Pinpoint the cell where the given text exists, returning its (x, y) midpoint coordinate. 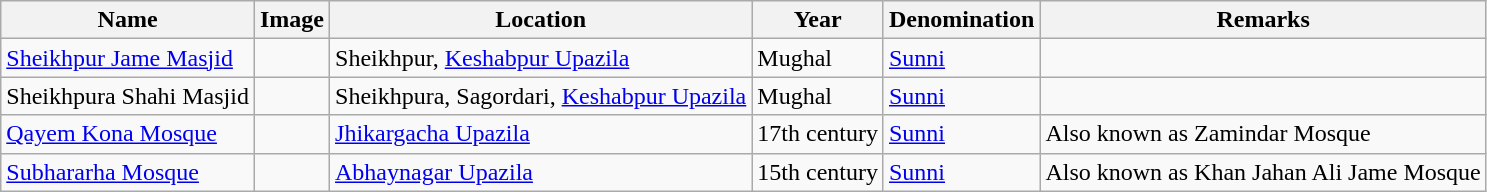
15th century (818, 172)
Image (292, 20)
Remarks (1263, 20)
Also known as Zamindar Mosque (1263, 134)
Abhaynagar Upazila (541, 172)
Location (541, 20)
Sheikhpura, Sagordari, Keshabpur Upazila (541, 96)
Sheikhpura Shahi Masjid (128, 96)
Name (128, 20)
Sheikhpur Jame Masjid (128, 58)
Jhikargacha Upazila (541, 134)
Subhararha Mosque (128, 172)
Year (818, 20)
Sheikhpur, Keshabpur Upazila (541, 58)
17th century (818, 134)
Denomination (961, 20)
Also known as Khan Jahan Ali Jame Mosque (1263, 172)
Qayem Kona Mosque (128, 134)
